Find where the given text appears and provide that cell's center as (x, y) coordinate. 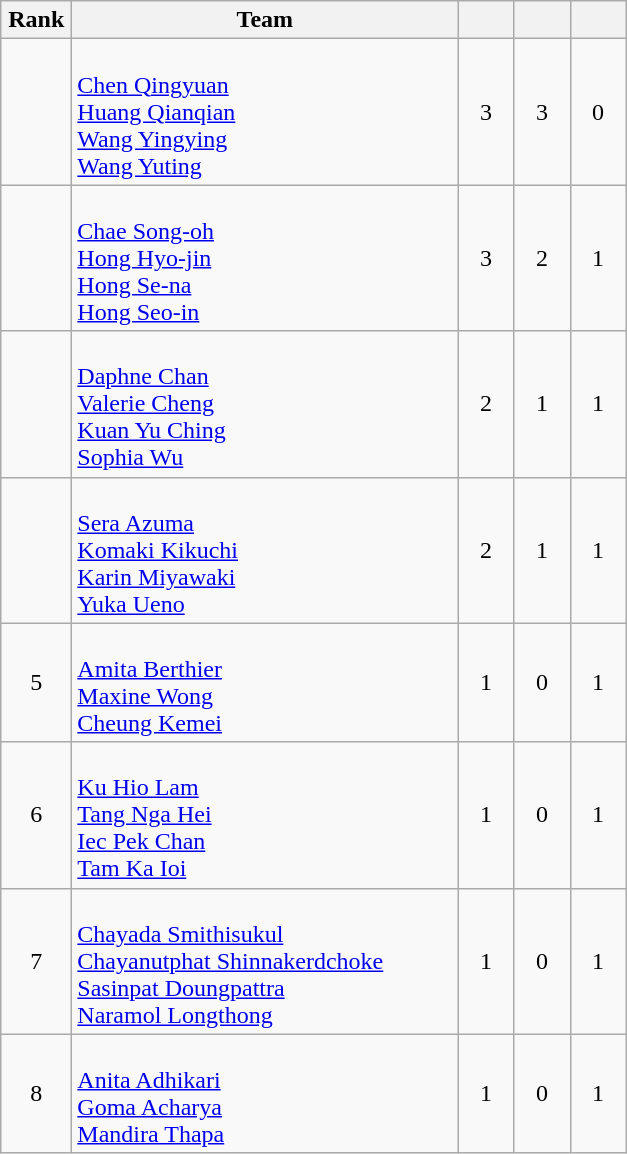
Ku Hio LamTang Nga HeiIec Pek ChanTam Ka Ioi (265, 815)
Chae Song-ohHong Hyo-jinHong Se-naHong Seo-in (265, 258)
7 (36, 961)
5 (36, 682)
6 (36, 815)
Team (265, 20)
Sera AzumaKomaki KikuchiKarin MiyawakiYuka Ueno (265, 550)
Rank (36, 20)
Amita BerthierMaxine WongCheung Kemei (265, 682)
8 (36, 1094)
Daphne ChanValerie ChengKuan Yu ChingSophia Wu (265, 404)
Chen QingyuanHuang QianqianWang YingyingWang Yuting (265, 112)
Anita AdhikariGoma AcharyaMandira Thapa (265, 1094)
Chayada SmithisukulChayanutphat ShinnakerdchokeSasinpat Doungpattra Naramol Longthong (265, 961)
